Provide the (x, y) coordinate of the cell's center where the given text is located.  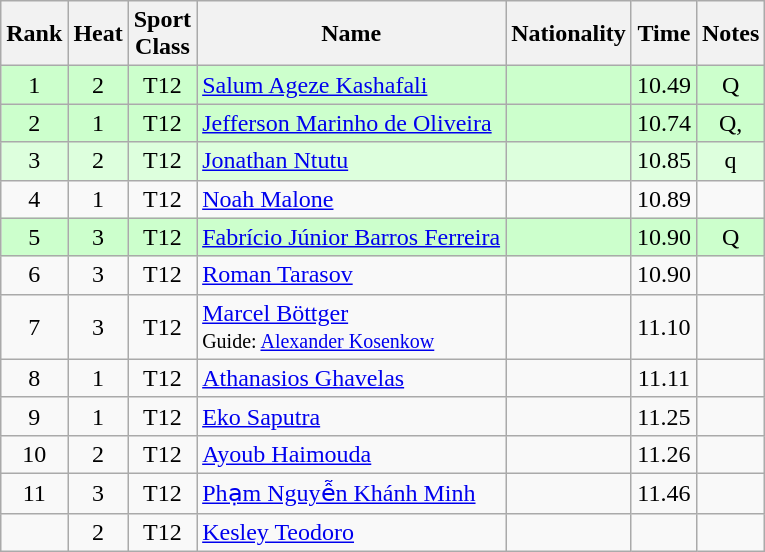
Jefferson Marinho de Oliveira (352, 123)
8 (34, 378)
11 (34, 493)
6 (34, 275)
Kesley Teodoro (352, 532)
Notes (730, 34)
10.74 (664, 123)
10 (34, 454)
10.49 (664, 85)
Eko Saputra (352, 416)
11.11 (664, 378)
11.26 (664, 454)
11.46 (664, 493)
Fabrício Júnior Barros Ferreira (352, 237)
11.25 (664, 416)
11.10 (664, 326)
Athanasios Ghavelas (352, 378)
Nationality (569, 34)
10.89 (664, 199)
Heat (98, 34)
q (730, 161)
Jonathan Ntutu (352, 161)
7 (34, 326)
Phạm Nguyễn Khánh Minh (352, 493)
9 (34, 416)
Roman Tarasov (352, 275)
Rank (34, 34)
Q, (730, 123)
4 (34, 199)
Ayoub Haimouda (352, 454)
Marcel BöttgerGuide: Alexander Kosenkow (352, 326)
10.85 (664, 161)
Salum Ageze Kashafali (352, 85)
Noah Malone (352, 199)
Time (664, 34)
SportClass (162, 34)
Name (352, 34)
5 (34, 237)
